Return (x, y) of the center of cell containing provided text 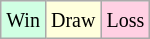
Win (24, 20)
Draw (72, 20)
Loss (126, 20)
